Search for the cell housing the specified text and yield its (x, y) center coordinate. 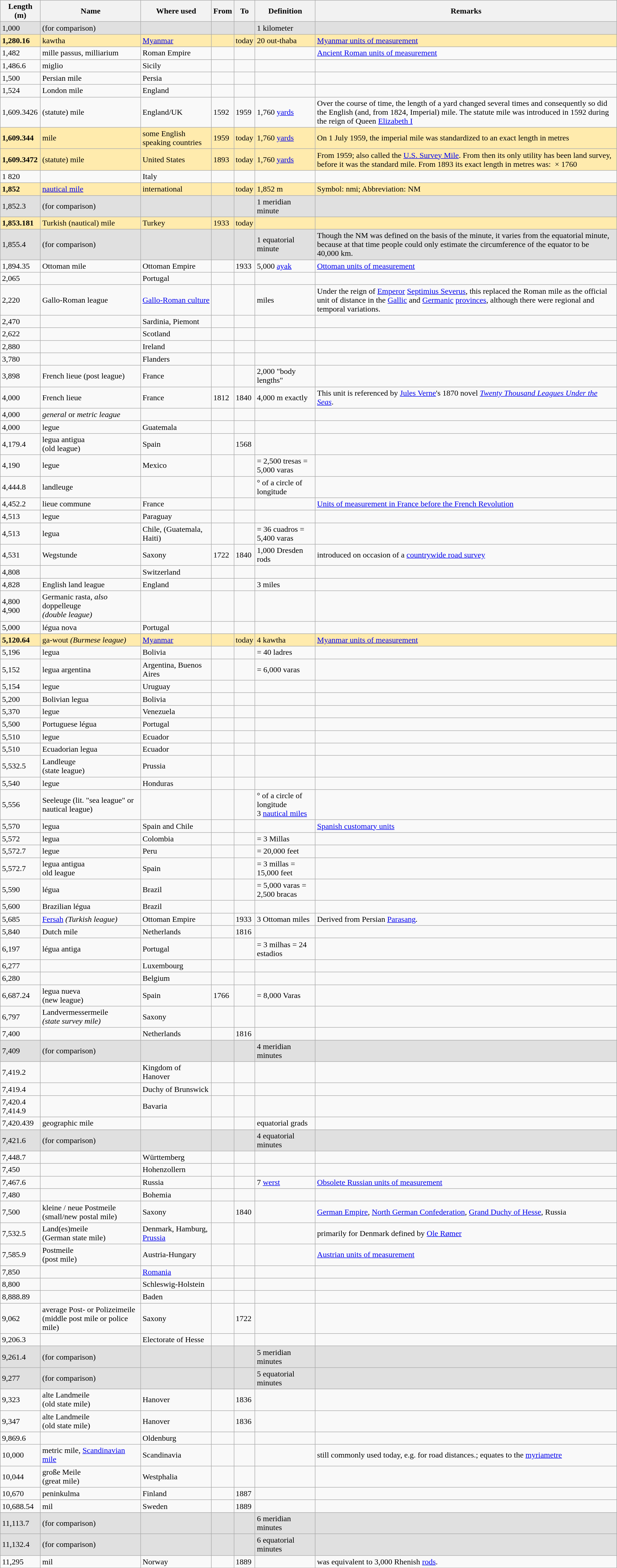
Bavaria (176, 1106)
1592 (223, 112)
7,467.6 (20, 1182)
Fersah (Turkish league) (91, 919)
6,687.24 (20, 995)
Bolivian legua (91, 699)
5,152 (20, 669)
5,556 (20, 805)
This unit is referenced by Jules Verne's 1870 novel Twenty Thousand Leagues Under the Seas. (466, 398)
° of a circle of longitude3 nautical miles (285, 805)
Postmeile(post mile) (91, 1255)
9,062 (20, 1318)
Flanders (176, 359)
kawtha (91, 41)
7,420.47,414.9 (20, 1106)
5,540 (20, 783)
Paraguay (176, 517)
5,600 (20, 907)
primarily for Denmark defined by Ole Rømer (466, 1233)
Switzerland (176, 572)
Ecuadorian legua (91, 749)
Dutch mile (91, 932)
7,419.2 (20, 1072)
United States (176, 160)
Baden (176, 1297)
Finland (176, 1493)
introduced on occasion of a countrywide road survey (466, 555)
German Empire, North German Confederation, Grand Duchy of Hesse, Russia (466, 1212)
11,132.4 (20, 1544)
1,609.3472 (20, 160)
Venezuela (176, 711)
5,154 (20, 686)
6,277 (20, 966)
Austria-Hungary (176, 1255)
Honduras (176, 783)
5,572 (20, 839)
Kingdom of Hanover (176, 1072)
1887 (245, 1493)
7,532.5 (20, 1233)
Turkish (nautical) mile (91, 223)
landleuge (91, 487)
legua argentina (91, 669)
Brazilian légua (91, 907)
Oldenburg (176, 1438)
Where used (176, 11)
Name (91, 11)
2,000 "body lengths" (285, 376)
9,261.4 (20, 1357)
Ancient Roman units of measurement (466, 53)
1893 (223, 160)
Electorate of Hesse (176, 1340)
some English speaking countries (176, 138)
= 8,000 Varas (285, 995)
1,855.4 (20, 245)
5,120.64 (20, 640)
4,8004,900 (20, 606)
1 meridian minute (285, 206)
3 Ottoman miles (285, 919)
average Post- or Polizeimeile(middle post mile or police mile) (91, 1318)
Mexico (176, 466)
1766 (223, 995)
equatorial grads (285, 1123)
Bohemia (176, 1195)
5,532.5 (20, 766)
Austrian units of measurement (466, 1255)
1,524 (20, 91)
1,853.181 (20, 223)
Derived from Persian Parasang. (466, 919)
Guatemala (176, 427)
Scandinavia (176, 1455)
legua antiguaold league (91, 868)
10,044 (20, 1476)
Argentina, Buenos Aires (176, 669)
6,280 (20, 978)
5,840 (20, 932)
legua nueva(new league) (91, 995)
1,500 (20, 78)
1 820 (20, 176)
4,179.4 (20, 444)
Luxembourg (176, 966)
= 40 ladres (285, 652)
5,685 (20, 919)
Romania (176, 1272)
7,850 (20, 1272)
ga-wout (Burmese league) (91, 640)
To (245, 11)
Belgium (176, 978)
miles (285, 300)
8,888.89 (20, 1297)
1,852 m (285, 189)
general or metric league (91, 414)
9,869.6 (20, 1438)
1,000 Dresden rods (285, 555)
Württemberg (176, 1157)
Sweden (176, 1506)
11,295 (20, 1562)
lieue commune (91, 504)
Scotland (176, 334)
From (223, 11)
10,000 (20, 1455)
große Meile(great mile) (91, 1476)
20 out-thaba (285, 41)
peninkulma (91, 1493)
mille passus, milliarium (91, 53)
French lieue (post league) (91, 376)
10,688.54 (20, 1506)
7,500 (20, 1212)
1 kilometer (285, 28)
4,808 (20, 572)
= 3 milhas = 24 estadios (285, 949)
On 1 July 1959, the imperial mile was standardized to an exact length in metres (466, 138)
8,800 (20, 1284)
1 equatorial minute (285, 245)
° of a circle of longitude (285, 487)
9,277 (20, 1378)
Hohenzollern (176, 1170)
4 equatorial minutes (285, 1140)
légua nova (91, 627)
Colombia (176, 839)
Persian mile (91, 78)
was equivalent to 3,000 Rhenish rods. (466, 1562)
7,409 (20, 1051)
légua (91, 890)
Obsolete Russian units of measurement (466, 1182)
Peru (176, 851)
7,448.7 (20, 1157)
Norway (176, 1562)
Remarks (466, 11)
= 3 millas = 15,000 feet (285, 868)
international (176, 189)
3 miles (285, 585)
5,370 (20, 711)
geographic mile (91, 1123)
5,500 (20, 724)
5,590 (20, 890)
Russia (176, 1182)
Ottoman mile (91, 266)
Landvermessermeile(state survey mile) (91, 1017)
1,609.3426 (20, 112)
Wegstunde (91, 555)
nautical mile (91, 189)
11,113.7 (20, 1523)
metric mile, Scandinavian mile (91, 1455)
= 36 cuadros = 5,400 varas (285, 533)
England/UK (176, 112)
Spain and Chile (176, 826)
Westphalia (176, 1476)
7 werst (285, 1182)
7,419.4 (20, 1089)
6,797 (20, 1017)
Gallo-Roman league (91, 300)
1,609.344 (20, 138)
4,000 m exactly (285, 398)
5,000 ayak (285, 266)
5,000 (20, 627)
= 20,000 feet (285, 851)
= 2,500 tresas = 5,000 varas (285, 466)
Seeleuge (lit. "sea league" or nautical league) (91, 805)
Chile, (Guatemala, Haiti) (176, 533)
Landleuge(state league) (91, 766)
mile (91, 138)
7,585.9 (20, 1255)
Denmark, Hamburg, Prussia (176, 1233)
6 meridian minutes (285, 1523)
légua antiga (91, 949)
Ireland (176, 347)
6,197 (20, 949)
Gallo-Roman culture (176, 300)
1568 (245, 444)
2,622 (20, 334)
5 equatorial minutes (285, 1378)
Sardinia, Piemont (176, 321)
2,220 (20, 300)
5,570 (20, 826)
French lieue (91, 398)
Ottoman units of measurement (466, 266)
7,400 (20, 1034)
= 3 Millas (285, 839)
4,452.2 (20, 504)
6 equatorial minutes (285, 1544)
9,347 (20, 1421)
1,000 (20, 28)
4,190 (20, 466)
5,196 (20, 652)
5,200 (20, 699)
miglio (91, 66)
7,420.439 (20, 1123)
9,206.3 (20, 1340)
7,421.6 (20, 1140)
Uruguay (176, 686)
Units of measurement in France before the French Revolution (466, 504)
1,852 (20, 189)
3,898 (20, 376)
4 kawtha (285, 640)
= 6,000 varas (285, 669)
1,894.35 (20, 266)
4,444.8 (20, 487)
7,480 (20, 1195)
4,531 (20, 555)
1,280.16 (20, 41)
Prussia (176, 766)
4 meridian minutes (285, 1051)
2,880 (20, 347)
1,486.6 (20, 66)
Turkey (176, 223)
still commonly used today, e.g. for road distances.; equates to the myriametre (466, 1455)
1,852.3 (20, 206)
Italy (176, 176)
10,670 (20, 1493)
Persia (176, 78)
Duchy of Brunswick (176, 1089)
Land(es)meile(German state mile) (91, 1233)
Germanic rasta, also doppelleuge(double league) (91, 606)
9,323 (20, 1400)
1,482 (20, 53)
3,780 (20, 359)
7,450 (20, 1170)
Symbol: nmi; Abbreviation: NM (466, 189)
Length (m) (20, 11)
Roman Empire (176, 53)
4,828 (20, 585)
Portuguese légua (91, 724)
London mile (91, 91)
English land league (91, 585)
2,065 (20, 279)
1812 (223, 398)
5 meridian minutes (285, 1357)
Schleswig-Holstein (176, 1284)
Spanish customary units (466, 826)
Definition (285, 11)
= 5,000 varas = 2,500 bracas (285, 890)
legua antigua(old league) (91, 444)
2,470 (20, 321)
kleine / neue Postmeile(small/new postal mile) (91, 1212)
Sicily (176, 66)
